Detect which cell encompasses the target text, then output its (X, Y) center coordinate. 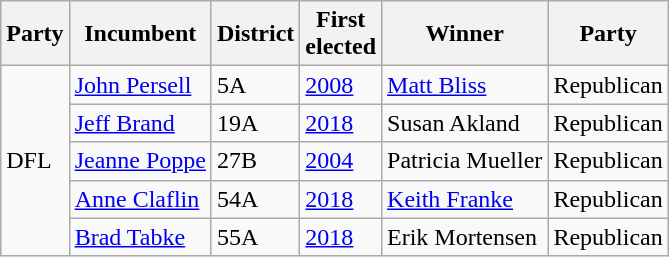
55A (255, 237)
Brad Tabke (140, 237)
2008 (341, 85)
John Persell (140, 85)
Matt Bliss (465, 85)
2004 (341, 161)
Patricia Mueller (465, 161)
Winner (465, 34)
Anne Claflin (140, 199)
District (255, 34)
Erik Mortensen (465, 237)
27B (255, 161)
Susan Akland (465, 123)
5A (255, 85)
Firstelected (341, 34)
Keith Franke (465, 199)
Jeff Brand (140, 123)
54A (255, 199)
19A (255, 123)
Jeanne Poppe (140, 161)
Incumbent (140, 34)
DFL (35, 161)
